For the text-containing cell, return its midpoint in [x, y] coordinate format. 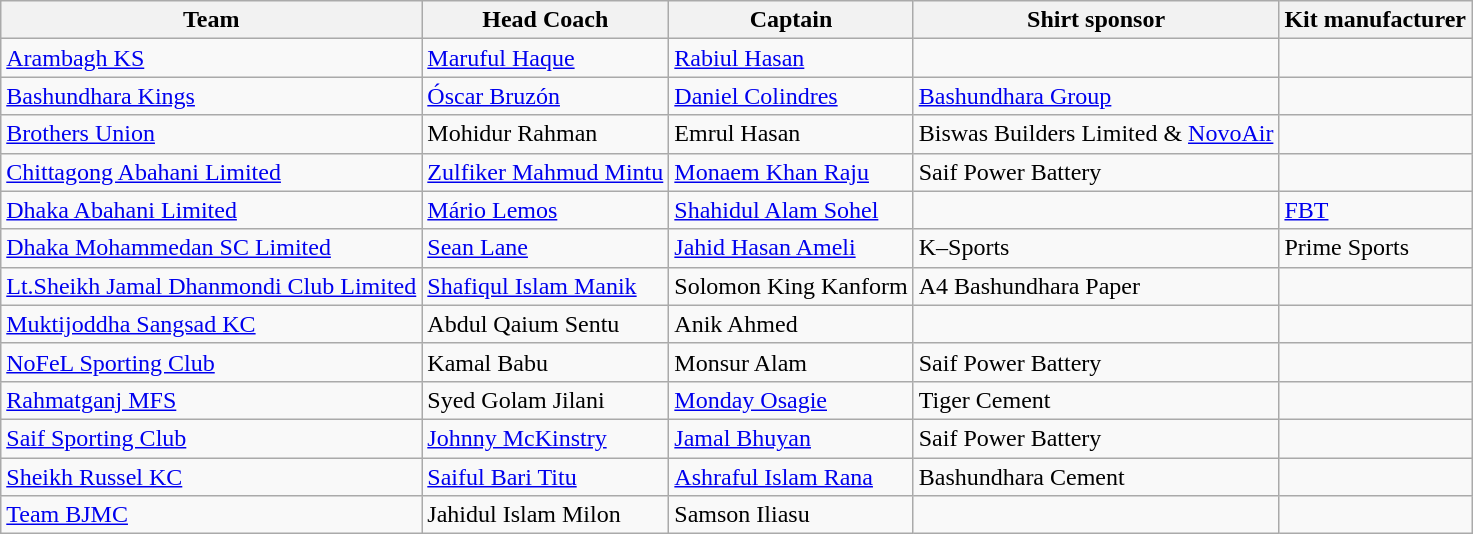
K–Sports [1096, 248]
Captain [791, 20]
Jahid Hasan Ameli [791, 248]
Prime Sports [1376, 248]
Solomon King Kanform [791, 286]
Chittagong Abahani Limited [212, 172]
Arambagh KS [212, 58]
Kamal Babu [546, 362]
Biswas Builders Limited & NovoAir [1096, 134]
Zulfiker Mahmud Mintu [546, 172]
Sean Lane [546, 248]
Monday Osagie [791, 400]
Monsur Alam [791, 362]
Bashundhara Group [1096, 96]
Rahmatganj MFS [212, 400]
Johnny McKinstry [546, 438]
Bashundhara Kings [212, 96]
Anik Ahmed [791, 324]
Shirt sponsor [1096, 20]
Bashundhara Cement [1096, 477]
Dhaka Abahani Limited [212, 210]
Dhaka Mohammedan SC Limited [212, 248]
Monaem Khan Raju [791, 172]
Emrul Hasan [791, 134]
Óscar Bruzón [546, 96]
Jahidul Islam Milon [546, 515]
Shafiqul Islam Manik [546, 286]
Rabiul Hasan [791, 58]
A4 Bashundhara Paper [1096, 286]
Team [212, 20]
Syed Golam Jilani [546, 400]
FBT [1376, 210]
Muktijoddha Sangsad KC [212, 324]
Sheikh Russel KC [212, 477]
Mário Lemos [546, 210]
Lt.Sheikh Jamal Dhanmondi Club Limited [212, 286]
Saiful Bari Titu [546, 477]
Shahidul Alam Sohel [791, 210]
Saif Sporting Club [212, 438]
Head Coach [546, 20]
Team BJMC [212, 515]
Abdul Qaium Sentu [546, 324]
Tiger Cement [1096, 400]
Ashraful Islam Rana [791, 477]
NoFeL Sporting Club [212, 362]
Brothers Union [212, 134]
Kit manufacturer [1376, 20]
Daniel Colindres [791, 96]
Samson Iliasu [791, 515]
Maruful Haque [546, 58]
Jamal Bhuyan [791, 438]
Mohidur Rahman [546, 134]
